Output the [x, y] coordinate of the center of the cell containing the given text.  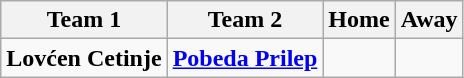
Team 1 [84, 20]
Home [359, 20]
Pobeda Prilep [245, 58]
Lovćen Cetinje [84, 58]
Team 2 [245, 20]
Away [429, 20]
